For the text-containing cell, return its midpoint in [x, y] coordinate format. 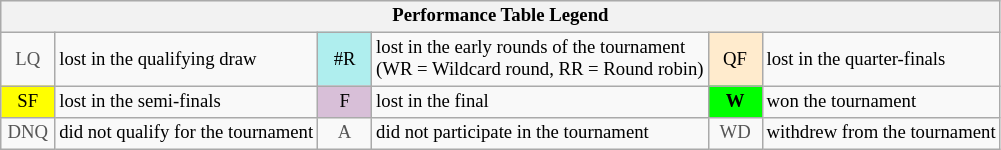
lost in the semi-finals [186, 102]
withdrew from the tournament [881, 134]
won the tournament [881, 102]
lost in the quarter-finals [881, 60]
did not participate in the tournament [540, 134]
Performance Table Legend [500, 16]
F [345, 102]
lost in the qualifying draw [186, 60]
lost in the final [540, 102]
QF [735, 60]
DNQ [28, 134]
#R [345, 60]
A [345, 134]
LQ [28, 60]
did not qualify for the tournament [186, 134]
W [735, 102]
SF [28, 102]
lost in the early rounds of the tournament(WR = Wildcard round, RR = Round robin) [540, 60]
WD [735, 134]
